Return the (X, Y) coordinate for the center point of the cell that contains the specified text.  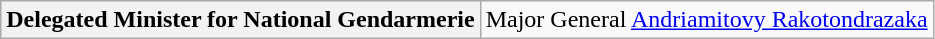
Delegated Minister for National Gendarmerie (240, 20)
Major General Andriamitovy Rakotondrazaka (706, 20)
